Detect which cell encompasses the target text, then output its [X, Y] center coordinate. 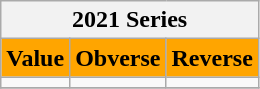
Reverse [212, 58]
Value [36, 58]
2021 Series [130, 20]
Obverse [118, 58]
